Search for the cell housing the specified text and yield its [x, y] center coordinate. 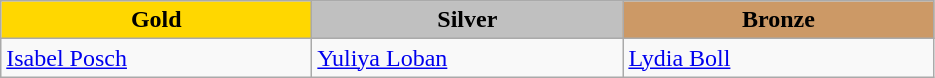
Bronze [778, 20]
Yuliya Loban [468, 58]
Isabel Posch [156, 58]
Lydia Boll [778, 58]
Gold [156, 20]
Silver [468, 20]
